From the cell containing the given text, extract its center point as (x, y) coordinate. 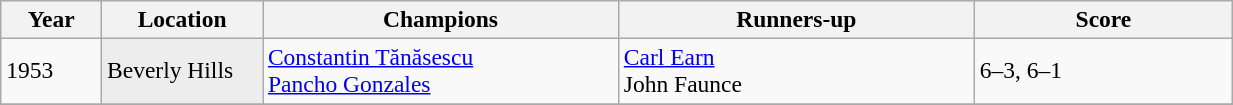
Champions (440, 19)
Score (1103, 19)
1953 (52, 70)
Beverly Hills (182, 70)
Year (52, 19)
Location (182, 19)
Constantin Tănăsescu Pancho Gonzales (440, 70)
Runners-up (796, 19)
6–3, 6–1 (1103, 70)
Carl Earn John Faunce (796, 70)
